For the text-containing cell, return its midpoint in (x, y) coordinate format. 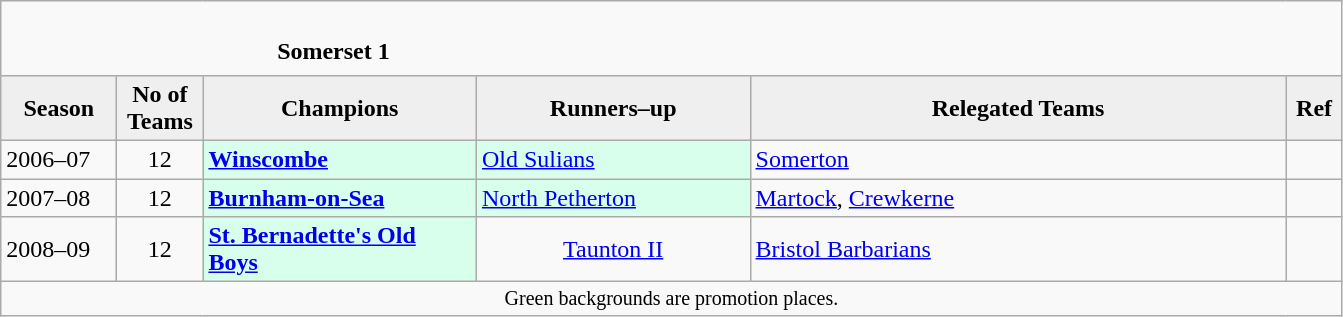
No of Teams (160, 108)
2008–09 (59, 250)
Somerton (1018, 159)
Relegated Teams (1018, 108)
Champions (340, 108)
St. Bernadette's Old Boys (340, 250)
Winscombe (340, 159)
Season (59, 108)
Martock, Crewkerne (1018, 197)
2006–07 (59, 159)
Green backgrounds are promotion places. (672, 298)
Bristol Barbarians (1018, 250)
Ref (1314, 108)
Taunton II (613, 250)
Old Sulians (613, 159)
North Petherton (613, 197)
Runners–up (613, 108)
Burnham-on-Sea (340, 197)
2007–08 (59, 197)
